Return [x, y] of the center of cell containing provided text 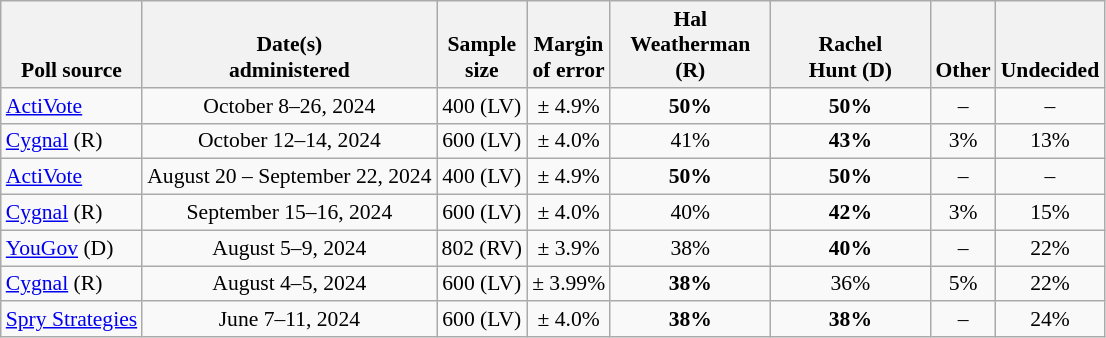
June 7–11, 2024 [289, 320]
43% [850, 141]
Poll source [72, 44]
802 (RV) [482, 248]
± 3.99% [568, 284]
October 8–26, 2024 [289, 106]
13% [1050, 141]
August 4–5, 2024 [289, 284]
Marginof error [568, 44]
15% [1050, 213]
Samplesize [482, 44]
5% [962, 284]
October 12–14, 2024 [289, 141]
RachelHunt (D) [850, 44]
HalWeatherman (R) [690, 44]
September 15–16, 2024 [289, 213]
24% [1050, 320]
42% [850, 213]
YouGov (D) [72, 248]
± 3.9% [568, 248]
Undecided [1050, 44]
Date(s)administered [289, 44]
Spry Strategies [72, 320]
41% [690, 141]
Other [962, 44]
August 5–9, 2024 [289, 248]
August 20 – September 22, 2024 [289, 177]
36% [850, 284]
